Locate the cell with the specified text and output its [x, y] center coordinate. 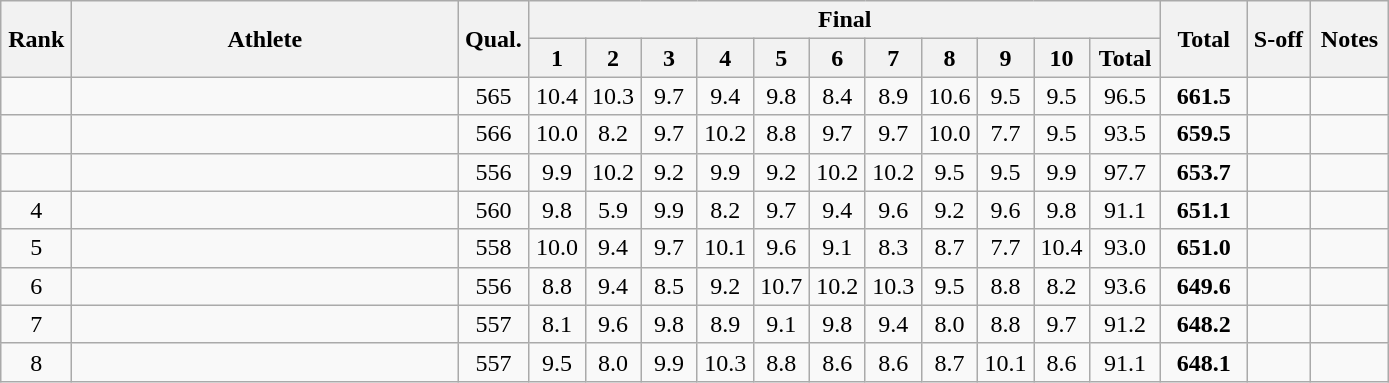
1 [557, 58]
651.0 [1204, 248]
93.5 [1126, 134]
8.3 [893, 248]
S-off [1279, 39]
Qual. [494, 39]
648.1 [1204, 362]
8.4 [837, 96]
2 [613, 58]
661.5 [1204, 96]
659.5 [1204, 134]
96.5 [1126, 96]
Final [845, 20]
10.7 [781, 286]
566 [494, 134]
651.1 [1204, 210]
Notes [1350, 39]
10 [1062, 58]
10.6 [949, 96]
Rank [36, 39]
558 [494, 248]
91.2 [1126, 324]
93.6 [1126, 286]
649.6 [1204, 286]
5.9 [613, 210]
653.7 [1204, 172]
8.5 [669, 286]
3 [669, 58]
93.0 [1126, 248]
648.2 [1204, 324]
9 [1005, 58]
565 [494, 96]
560 [494, 210]
Athlete [265, 39]
97.7 [1126, 172]
8.1 [557, 324]
